Return [x, y] of the center of cell containing provided text 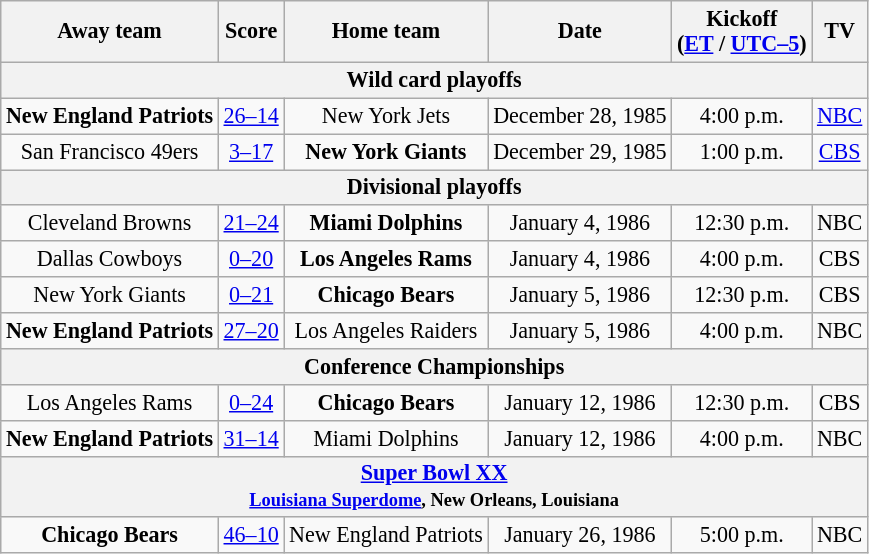
December 28, 1985 [580, 116]
Wild card playoffs [434, 80]
Kickoff(ET / UTC–5) [742, 30]
Home team [386, 30]
Divisional playoffs [434, 187]
San Francisco 49ers [110, 151]
Score [251, 30]
Conference Championships [434, 366]
0–24 [251, 402]
TV [840, 30]
27–20 [251, 330]
31–14 [251, 438]
December 29, 1985 [580, 151]
Super Bowl XXLouisiana Superdome, New Orleans, Louisiana [434, 486]
January 26, 1986 [580, 535]
Dallas Cowboys [110, 259]
Away team [110, 30]
21–24 [251, 223]
26–14 [251, 116]
46–10 [251, 535]
Cleveland Browns [110, 223]
0–20 [251, 259]
3–17 [251, 151]
New York Jets [386, 116]
0–21 [251, 295]
Date [580, 30]
Los Angeles Raiders [386, 330]
5:00 p.m. [742, 535]
1:00 p.m. [742, 151]
